Search for the cell housing the specified text and yield its [x, y] center coordinate. 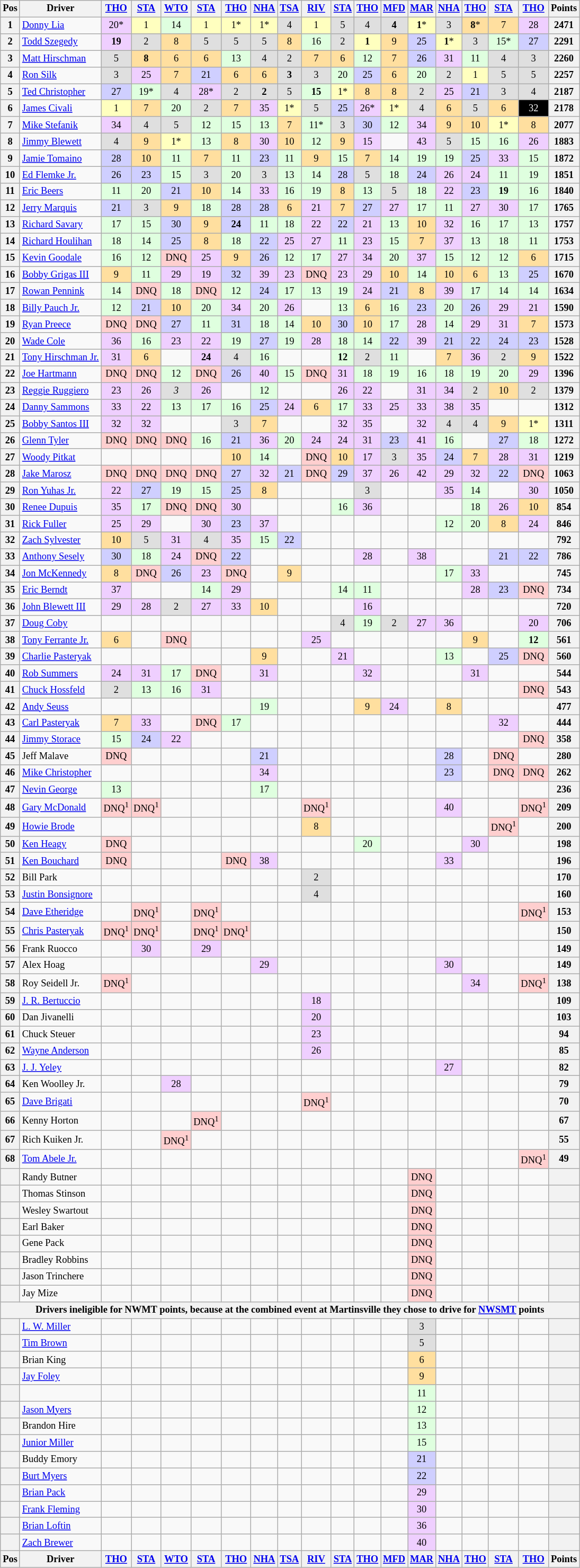
Andy Seuss [60, 707]
1219 [564, 458]
Jimmy Storace [60, 740]
Rowan Pennink [60, 291]
48 [11, 807]
Brian Pack [60, 1493]
8* [475, 25]
Eric Berndt [60, 590]
Ken Heagy [60, 844]
Gene Pack [60, 1244]
Reggie Ruggiero [60, 391]
543 [564, 690]
Glenn Tyler [60, 441]
Brandon Hire [60, 1426]
Wayne Anderson [60, 1051]
Richard Houlihan [60, 242]
James Civali [60, 108]
1522 [564, 358]
Jake Marosz [60, 474]
1272 [564, 441]
Danny Sammons [60, 408]
19* [146, 92]
792 [564, 540]
Buddy Emory [60, 1460]
706 [564, 623]
Doug Coby [60, 623]
Rob Summers [60, 673]
46 [11, 773]
94 [564, 1034]
150 [564, 931]
160 [564, 894]
Bobby Grigas III [60, 274]
109 [564, 1001]
1590 [564, 308]
153 [564, 912]
Chuck Hossfeld [60, 690]
47 [11, 789]
68 [11, 1160]
138 [564, 983]
J. J. Yeley [60, 1068]
Jerry Marquis [60, 208]
Eric Beers [60, 192]
Junior Miller [60, 1443]
Dave Brigati [60, 1102]
Rick Fuller [60, 523]
Anthony Sesely [60, 557]
Ron Yuhas Jr. [60, 491]
15* [503, 42]
2257 [564, 75]
Roy Seidell Jr. [60, 983]
1379 [564, 391]
560 [564, 657]
Joe Hartmann [60, 374]
720 [564, 607]
1396 [564, 374]
J. R. Bertuccio [60, 1001]
103 [564, 1018]
1851 [564, 175]
Alex Hoag [60, 965]
Burt Myers [60, 1476]
60 [11, 1018]
846 [564, 523]
Frank Ruocco [60, 949]
200 [564, 826]
1753 [564, 242]
Ron Silk [60, 75]
477 [564, 707]
Bobby Santos III [60, 424]
2260 [564, 58]
Ken Woolley Jr. [60, 1084]
196 [564, 861]
L. W. Miller [60, 1326]
544 [564, 673]
54 [11, 912]
Chris Pasteryak [60, 931]
854 [564, 507]
Nevin George [60, 789]
358 [564, 740]
Ed Flemke Jr. [60, 175]
Tony Hirschman Jr. [60, 358]
Wade Cole [60, 341]
63 [11, 1068]
44 [11, 740]
745 [564, 573]
Justin Bonsignore [60, 894]
262 [564, 773]
1050 [564, 491]
Jon McKennedy [60, 573]
Gary McDonald [60, 807]
1528 [564, 341]
Bill Park [60, 877]
1883 [564, 142]
Jason Myers [60, 1410]
280 [564, 756]
Ryan Preece [60, 324]
50 [11, 844]
1757 [564, 225]
Billy Pauch Jr. [60, 308]
82 [564, 1068]
1312 [564, 408]
2471 [564, 25]
26* [368, 108]
209 [564, 807]
Carl Pasteryak [60, 724]
70 [564, 1102]
170 [564, 877]
Matt Hirschman [60, 58]
Donny Lia [60, 25]
1840 [564, 192]
Dan Jivanelli [60, 1018]
Tim Brown [60, 1343]
236 [564, 789]
59 [11, 1001]
64 [11, 1084]
734 [564, 590]
52 [11, 877]
Kenny Horton [60, 1121]
Dave Etheridge [60, 912]
Jay Mize [60, 1294]
66 [11, 1121]
Bradley Robbins [60, 1260]
Jay Foley [60, 1376]
57 [11, 965]
Thomas Stinson [60, 1194]
Jamie Tomaino [60, 158]
Tony Ferrante Jr. [60, 640]
2291 [564, 42]
Wesley Swartout [60, 1210]
1311 [564, 424]
56 [11, 949]
786 [564, 557]
561 [564, 640]
79 [564, 1084]
Mike Stefanik [60, 125]
Todd Szegedy [60, 42]
28* [207, 92]
Rich Kuiken Jr. [60, 1141]
Frank Fleming [60, 1510]
65 [11, 1102]
1634 [564, 291]
58 [11, 983]
Tom Abele Jr. [60, 1160]
1573 [564, 324]
2178 [564, 108]
Mike Christopher [60, 773]
198 [564, 844]
53 [11, 894]
Charlie Pasteryak [60, 657]
Jeff Malave [60, 756]
85 [564, 1051]
62 [11, 1051]
Ted Christopher [60, 92]
Ken Bouchard [60, 861]
Chuck Steuer [60, 1034]
1715 [564, 257]
1063 [564, 474]
Woody Pitkat [60, 458]
444 [564, 724]
Brian Loftin [60, 1526]
Drivers ineligible for NWMT points, because at the combined event at Martinsville they chose to drive for NWSMT points [290, 1311]
1670 [564, 274]
61 [11, 1034]
Zach Brewer [60, 1543]
Howie Brode [60, 826]
2077 [564, 125]
Kevin Goodale [60, 257]
Renee Dupuis [60, 507]
Earl Baker [60, 1227]
Richard Savary [60, 225]
51 [11, 861]
45 [11, 756]
Randy Butner [60, 1177]
20* [117, 25]
2187 [564, 92]
1765 [564, 208]
Zach Sylvester [60, 540]
11* [317, 125]
Brian King [60, 1360]
Jimmy Blewett [60, 142]
Jason Trinchere [60, 1277]
1872 [564, 158]
John Blewett III [60, 607]
